Output the (x, y) coordinate of the center of the cell containing the given text.  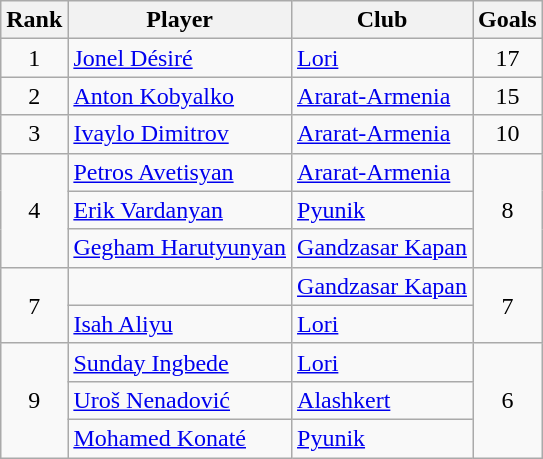
10 (507, 134)
4 (34, 210)
6 (507, 400)
8 (507, 210)
1 (34, 58)
Petros Avetisyan (180, 172)
Sunday Ingbede (180, 362)
2 (34, 96)
Alashkert (382, 400)
17 (507, 58)
Uroš Nenadović (180, 400)
Club (382, 20)
Gegham Harutyunyan (180, 248)
Erik Vardanyan (180, 210)
Player (180, 20)
15 (507, 96)
3 (34, 134)
Mohamed Konaté (180, 438)
Jonel Désiré (180, 58)
9 (34, 400)
Rank (34, 20)
Goals (507, 20)
Ivaylo Dimitrov (180, 134)
Anton Kobyalko (180, 96)
Isah Aliyu (180, 324)
